Detect which cell encompasses the target text, then output its (X, Y) center coordinate. 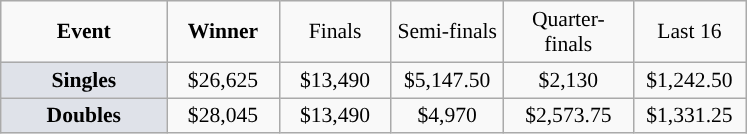
$4,970 (447, 116)
$5,147.50 (447, 80)
Doubles (84, 116)
$1,242.50 (689, 80)
Winner (223, 32)
$2,573.75 (568, 116)
$28,045 (223, 116)
$2,130 (568, 80)
$26,625 (223, 80)
Singles (84, 80)
Last 16 (689, 32)
Event (84, 32)
$1,331.25 (689, 116)
Quarter-finals (568, 32)
Finals (335, 32)
Semi-finals (447, 32)
